Return the (x, y) coordinate for the center point of the cell that contains the specified text.  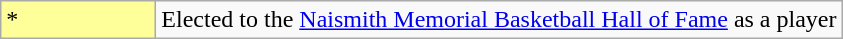
Elected to the Naismith Memorial Basketball Hall of Fame as a player (499, 20)
* (78, 20)
